Capture the cell that displays the provided text and extract its [X, Y] central coordinate. 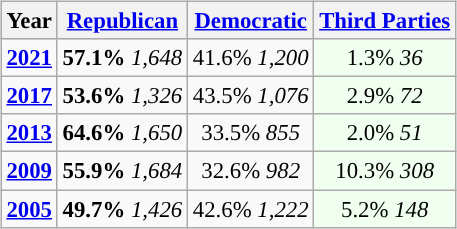
42.6% 1,222 [250, 209]
2005 [29, 209]
5.2% 148 [385, 209]
2.9% 72 [385, 96]
Third Parties [385, 21]
53.6% 1,326 [122, 96]
10.3% 308 [385, 171]
2013 [29, 133]
1.3% 36 [385, 58]
2021 [29, 58]
49.7% 1,426 [122, 209]
Democratic [250, 21]
64.6% 1,650 [122, 133]
55.9% 1,684 [122, 171]
43.5% 1,076 [250, 96]
2009 [29, 171]
Republican [122, 21]
41.6% 1,200 [250, 58]
2.0% 51 [385, 133]
Year [29, 21]
57.1% 1,648 [122, 58]
2017 [29, 96]
32.6% 982 [250, 171]
33.5% 855 [250, 133]
